Pinpoint the cell where the given text exists, returning its (X, Y) midpoint coordinate. 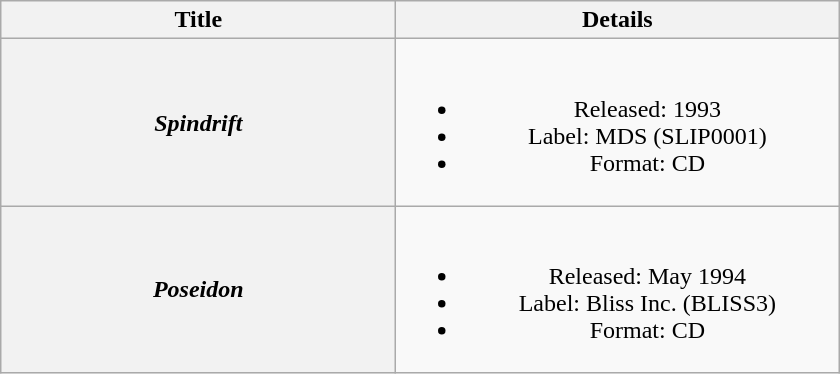
Poseidon (198, 290)
Details (618, 20)
Released: May 1994Label: Bliss Inc. (BLISS3)Format: CD (618, 290)
Title (198, 20)
Released: 1993Label: MDS (SLIP0001)Format: CD (618, 122)
Spindrift (198, 122)
